Identify which cell holds the provided text, then report its (X, Y) central coordinate. 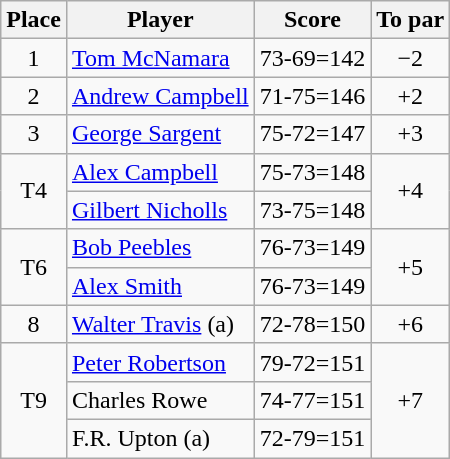
74-77=151 (312, 400)
71-75=146 (312, 96)
Player (160, 20)
George Sargent (160, 134)
1 (34, 58)
8 (34, 324)
T6 (34, 267)
F.R. Upton (a) (160, 438)
T9 (34, 400)
Andrew Campbell (160, 96)
73-75=148 (312, 210)
72-78=150 (312, 324)
+4 (410, 191)
2 (34, 96)
+6 (410, 324)
75-73=148 (312, 172)
To par (410, 20)
+5 (410, 267)
Walter Travis (a) (160, 324)
72-79=151 (312, 438)
3 (34, 134)
Charles Rowe (160, 400)
T4 (34, 191)
+2 (410, 96)
Place (34, 20)
Alex Smith (160, 286)
+7 (410, 400)
−2 (410, 58)
Bob Peebles (160, 248)
Gilbert Nicholls (160, 210)
Score (312, 20)
+3 (410, 134)
73-69=142 (312, 58)
Peter Robertson (160, 362)
Tom McNamara (160, 58)
75-72=147 (312, 134)
79-72=151 (312, 362)
Alex Campbell (160, 172)
